Extract the [x, y] coordinate from the center of the cell holding the provided text.  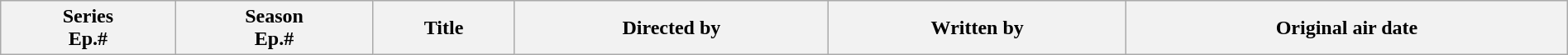
SeriesEp.# [88, 28]
Original air date [1347, 28]
Title [443, 28]
SeasonEp.# [275, 28]
Directed by [672, 28]
Written by [978, 28]
